Return the (X, Y) coordinate for the center point of the cell that contains the specified text.  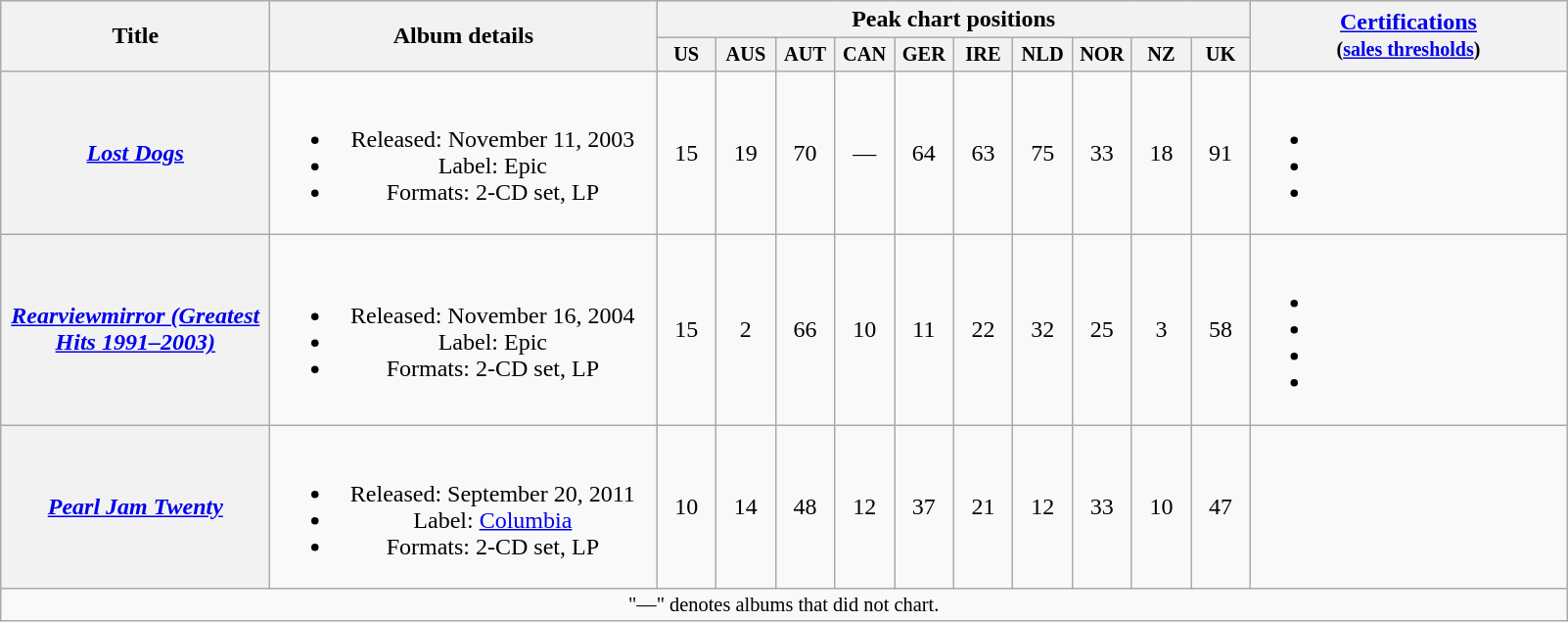
18 (1161, 153)
11 (924, 330)
22 (983, 330)
64 (924, 153)
Peak chart positions (953, 20)
3 (1161, 330)
UK (1222, 55)
NOR (1102, 55)
63 (983, 153)
US (687, 55)
Rearviewmirror (Greatest Hits 1991–2003) (135, 330)
75 (1043, 153)
NZ (1161, 55)
IRE (983, 55)
AUS (746, 55)
48 (805, 507)
32 (1043, 330)
14 (746, 507)
47 (1222, 507)
19 (746, 153)
Released: September 20, 2011Label: ColumbiaFormats: 2-CD set, LP (464, 507)
AUT (805, 55)
37 (924, 507)
Certifications(sales thresholds) (1407, 36)
Album details (464, 36)
"—" denotes albums that did not chart. (784, 605)
— (865, 153)
Lost Dogs (135, 153)
Released: November 16, 2004Label: EpicFormats: 2-CD set, LP (464, 330)
CAN (865, 55)
25 (1102, 330)
Released: November 11, 2003Label: EpicFormats: 2-CD set, LP (464, 153)
Title (135, 36)
NLD (1043, 55)
91 (1222, 153)
66 (805, 330)
21 (983, 507)
58 (1222, 330)
GER (924, 55)
70 (805, 153)
Pearl Jam Twenty (135, 507)
2 (746, 330)
